Identify which cell holds the provided text, then report its (X, Y) central coordinate. 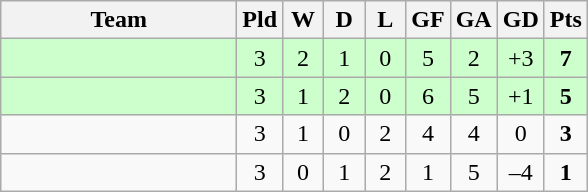
+1 (520, 96)
W (304, 20)
+3 (520, 58)
6 (428, 96)
L (386, 20)
–4 (520, 172)
Team (119, 20)
7 (566, 58)
Pts (566, 20)
GA (474, 20)
D (344, 20)
Pld (260, 20)
GF (428, 20)
GD (520, 20)
